Pinpoint the cell where the given text exists, returning its (x, y) midpoint coordinate. 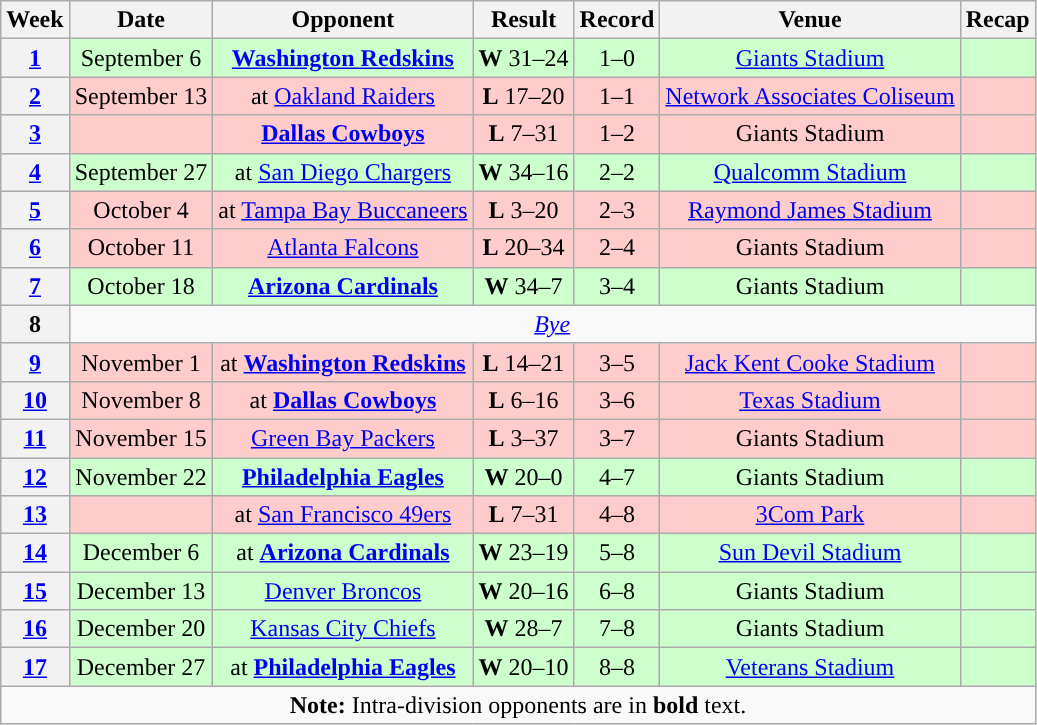
4 (35, 172)
at Tampa Bay Buccaneers (343, 210)
W 20–10 (524, 667)
11 (35, 438)
September 13 (141, 96)
Result (524, 20)
L 14–21 (524, 362)
Washington Redskins (343, 58)
5–8 (617, 553)
Philadelphia Eagles (343, 477)
1–1 (617, 96)
4–8 (617, 515)
2 (35, 96)
W 34–16 (524, 172)
Veterans Stadium (810, 667)
1–2 (617, 134)
15 (35, 591)
L 3–37 (524, 438)
3–4 (617, 286)
Denver Broncos (343, 591)
Network Associates Coliseum (810, 96)
9 (35, 362)
December 20 (141, 629)
W 20–0 (524, 477)
December 13 (141, 591)
13 (35, 515)
L 20–34 (524, 248)
Texas Stadium (810, 400)
7 (35, 286)
Arizona Cardinals (343, 286)
at San Francisco 49ers (343, 515)
at Washington Redskins (343, 362)
10 (35, 400)
14 (35, 553)
Green Bay Packers (343, 438)
at San Diego Chargers (343, 172)
Qualcomm Stadium (810, 172)
Recap (998, 20)
Date (141, 20)
W 20–16 (524, 591)
Raymond James Stadium (810, 210)
at Arizona Cardinals (343, 553)
W 34–7 (524, 286)
3–5 (617, 362)
3–6 (617, 400)
October 11 (141, 248)
November 1 (141, 362)
1 (35, 58)
Venue (810, 20)
W 23–19 (524, 553)
Opponent (343, 20)
16 (35, 629)
2–3 (617, 210)
8 (35, 324)
at Philadelphia Eagles (343, 667)
17 (35, 667)
December 27 (141, 667)
L 6–16 (524, 400)
8–8 (617, 667)
October 4 (141, 210)
September 27 (141, 172)
December 6 (141, 553)
2–4 (617, 248)
W 28–7 (524, 629)
Bye (552, 324)
November 22 (141, 477)
Record (617, 20)
Kansas City Chiefs (343, 629)
W 31–24 (524, 58)
L 17–20 (524, 96)
at Oakland Raiders (343, 96)
3Com Park (810, 515)
Jack Kent Cooke Stadium (810, 362)
October 18 (141, 286)
6 (35, 248)
7–8 (617, 629)
Atlanta Falcons (343, 248)
12 (35, 477)
at Dallas Cowboys (343, 400)
3 (35, 134)
November 8 (141, 400)
5 (35, 210)
2–2 (617, 172)
L 3–20 (524, 210)
6–8 (617, 591)
September 6 (141, 58)
November 15 (141, 438)
Note: Intra-division opponents are in bold text. (518, 705)
Sun Devil Stadium (810, 553)
4–7 (617, 477)
1–0 (617, 58)
Dallas Cowboys (343, 134)
3–7 (617, 438)
Week (35, 20)
